Capture the cell that displays the provided text and extract its [x, y] central coordinate. 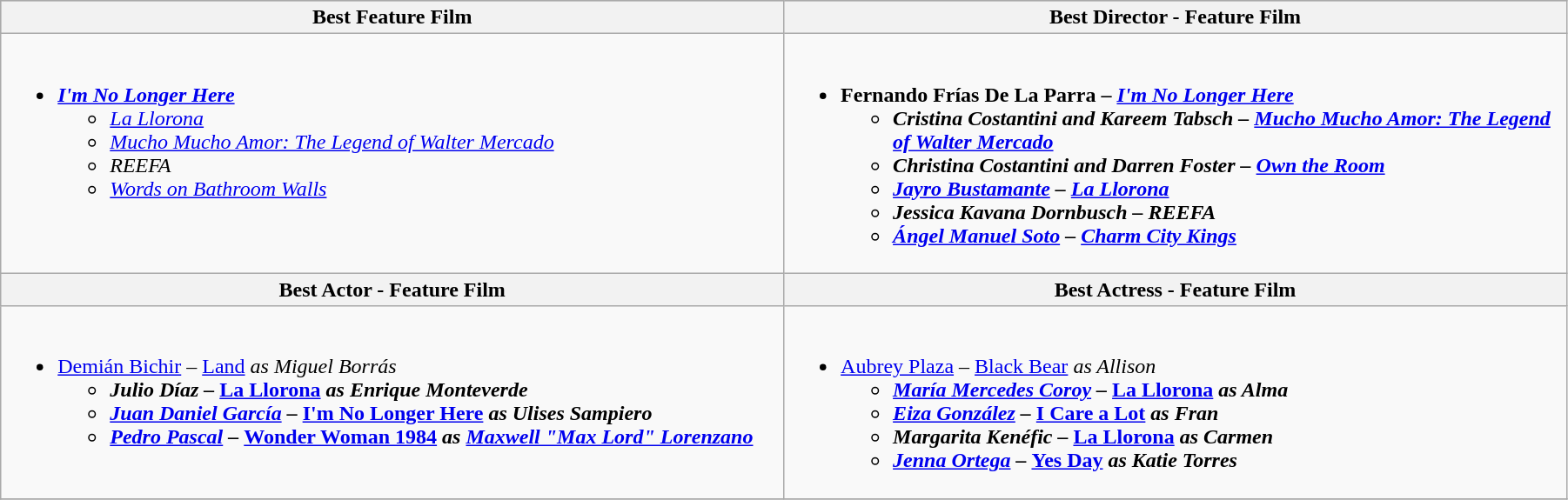
Best Actress - Feature Film [1176, 290]
Best Feature Film [392, 17]
I'm No Longer HereLa LloronaMucho Mucho Amor: The Legend of Walter MercadoREEFAWords on Bathroom Walls [392, 153]
Best Actor - Feature Film [392, 290]
Best Director - Feature Film [1176, 17]
